Determine the (X, Y) coordinate at the center of the cell enclosing the given text.  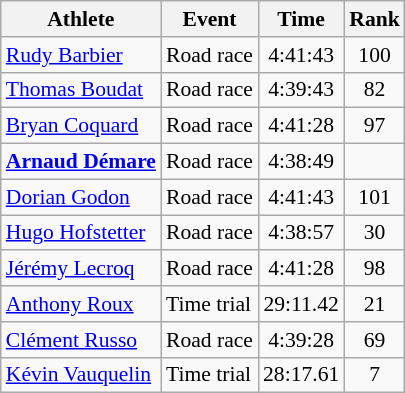
4:39:28 (301, 340)
Dorian Godon (81, 197)
28:17.61 (301, 375)
Bryan Coquard (81, 126)
Kévin Vauquelin (81, 375)
97 (374, 126)
82 (374, 90)
Rudy Barbier (81, 55)
4:39:43 (301, 90)
Athlete (81, 19)
30 (374, 233)
29:11.42 (301, 304)
69 (374, 340)
21 (374, 304)
7 (374, 375)
101 (374, 197)
Arnaud Démare (81, 162)
Clément Russo (81, 340)
98 (374, 269)
Thomas Boudat (81, 90)
Rank (374, 19)
Time (301, 19)
100 (374, 55)
Hugo Hofstetter (81, 233)
4:38:49 (301, 162)
Anthony Roux (81, 304)
4:38:57 (301, 233)
Event (210, 19)
Jérémy Lecroq (81, 269)
